Output the (x, y) coordinate of the center of the cell containing the given text.  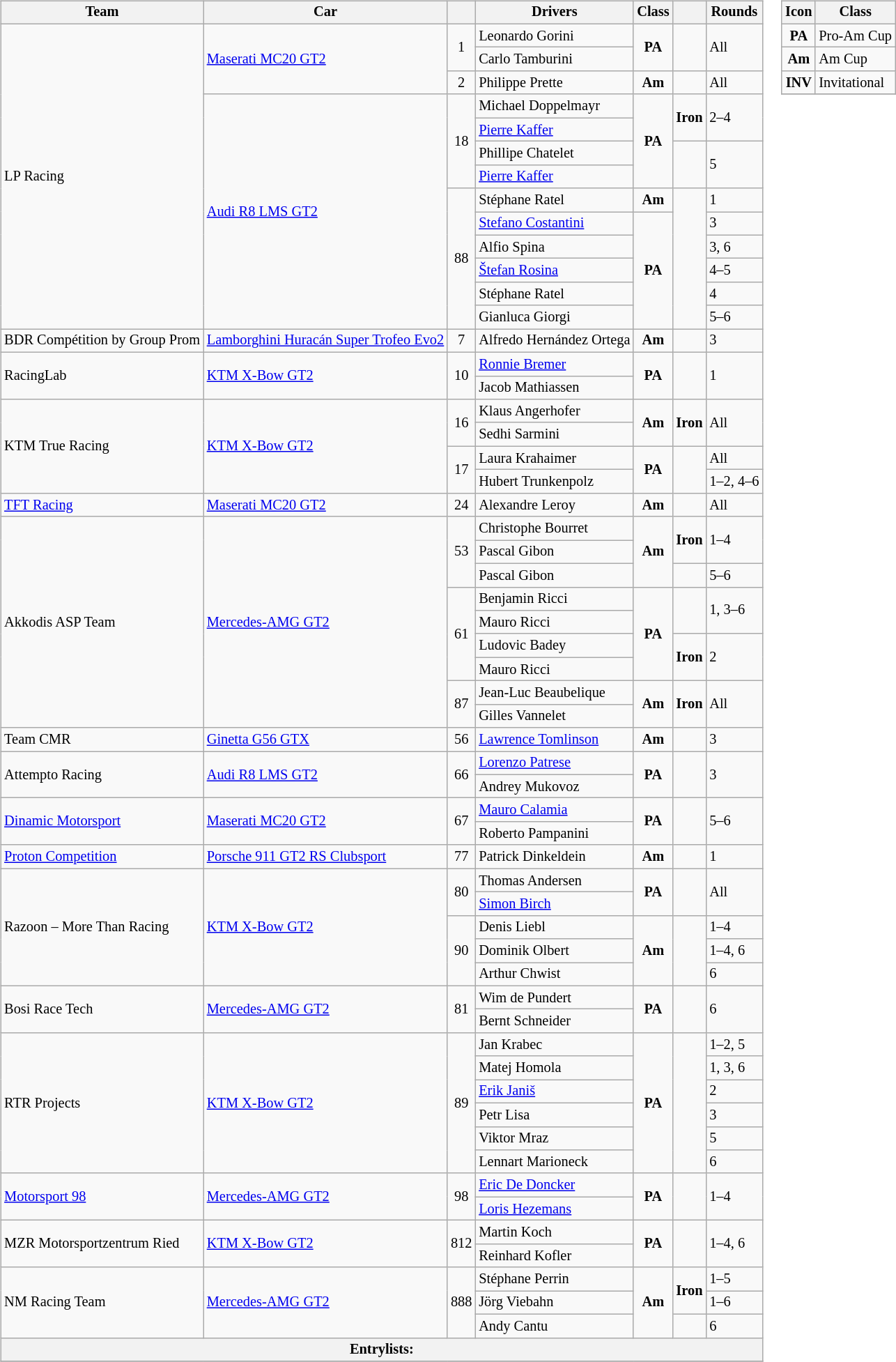
87 (461, 704)
Sedhi Sarmini (555, 434)
Viktor Mraz (555, 1138)
Andrey Mukovoz (555, 786)
Lorenzo Patrese (555, 763)
1, 3, 6 (734, 1068)
56 (461, 740)
Attempto Racing (102, 775)
Patrick Dinkeldein (555, 857)
89 (461, 1103)
24 (461, 505)
Jörg Viebahn (555, 1303)
Mauro Calamia (555, 810)
Team CMR (102, 740)
Reinhard Kofler (555, 1255)
Akkodis ASP Team (102, 622)
53 (461, 552)
Gianluca Giorgi (555, 317)
Bernt Schneider (555, 1021)
Dominik Olbert (555, 951)
Alfio Spina (555, 247)
3, 6 (734, 247)
Rounds (734, 13)
17 (461, 470)
4–5 (734, 270)
Jan Krabec (555, 1045)
Lawrence Tomlinson (555, 740)
Ronnie Bremer (555, 364)
18 (461, 141)
1, 3–6 (734, 611)
1–6 (734, 1303)
Dinamic Motorsport (102, 821)
98 (461, 1196)
Michael Doppelmayr (555, 106)
Leonardo Gorini (555, 36)
81 (461, 1009)
Petr Lisa (555, 1115)
Razoon – More Than Racing (102, 927)
2–4 (734, 117)
Lamborghini Huracán Super Trofeo Evo2 (325, 341)
Team (102, 13)
KTM True Racing (102, 446)
4 (734, 294)
RacingLab (102, 375)
Klaus Angerhofer (555, 411)
Štefan Rosina (555, 270)
Matej Homola (555, 1068)
10 (461, 375)
Philippe Prette (555, 83)
Phillipe Chatelet (555, 153)
77 (461, 857)
Arthur Chwist (555, 974)
Porsche 911 GT2 RS Clubsport (325, 857)
Stefano Costantini (555, 224)
Stéphane Perrin (555, 1279)
Martin Koch (555, 1232)
Eric De Doncker (555, 1185)
16 (461, 422)
Laura Krahaimer (555, 458)
61 (461, 634)
Car (325, 13)
Ludovic Badey (555, 645)
Alfredo Hernández Ortega (555, 341)
Erik Janiš (555, 1092)
7 (461, 341)
Loris Hezemans (555, 1209)
Am Cup (855, 59)
Entrylists: (382, 1349)
80 (461, 892)
Bosi Race Tech (102, 1009)
Christophe Bourret (555, 528)
TFT Racing (102, 505)
66 (461, 775)
LP Racing (102, 176)
1–2, 4–6 (734, 482)
Proton Competition (102, 857)
Icon (798, 13)
MZR Motorsportzentrum Ried (102, 1244)
Lennart Marioneck (555, 1162)
Denis Liebl (555, 927)
Drivers (555, 13)
BDR Compétition by Group Prom (102, 341)
Wim de Pundert (555, 997)
INV (798, 83)
Jacob Mathiassen (555, 388)
Invitational (855, 83)
Jean-Luc Beaubelique (555, 693)
Benjamin Ricci (555, 599)
Andy Cantu (555, 1326)
Pro-Am Cup (855, 36)
Alexandre Leroy (555, 505)
RTR Projects (102, 1103)
Roberto Pampanini (555, 834)
888 (461, 1302)
812 (461, 1244)
1–2, 5 (734, 1045)
Carlo Tamburini (555, 59)
90 (461, 951)
Motorsport 98 (102, 1196)
1–5 (734, 1279)
Simon Birch (555, 904)
Hubert Trunkenpolz (555, 482)
88 (461, 259)
Gilles Vannelet (555, 716)
67 (461, 821)
Ginetta G56 GTX (325, 740)
Thomas Andersen (555, 880)
NM Racing Team (102, 1302)
